Output the (x, y) coordinate of the center of the cell containing the given text.  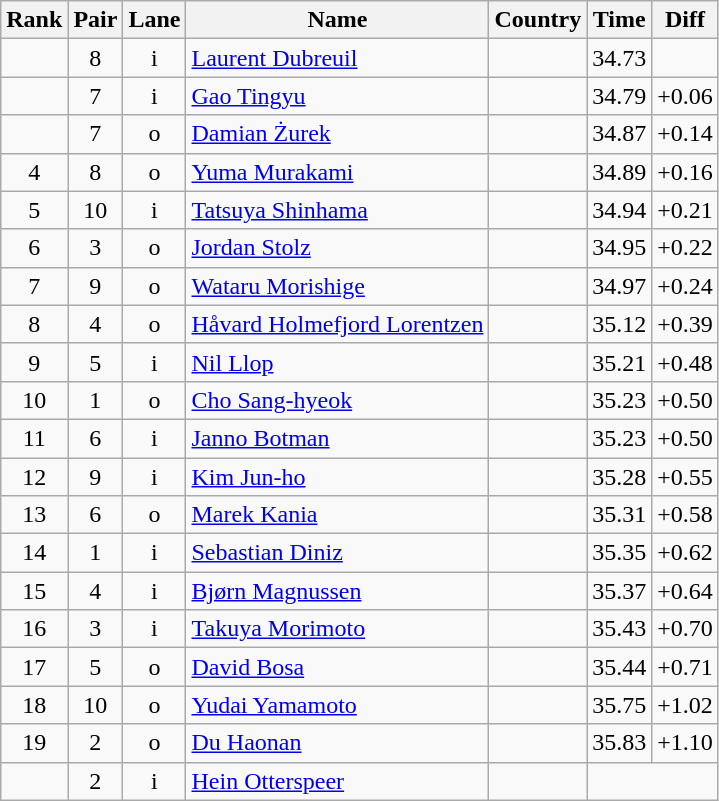
Cho Sang-hyeok (338, 400)
35.44 (620, 667)
Wataru Morishige (338, 286)
+0.64 (686, 591)
35.83 (620, 743)
Yuma Murakami (338, 172)
Janno Botman (338, 438)
34.95 (620, 248)
Bjørn Magnussen (338, 591)
Lane (154, 20)
Rank (34, 20)
Sebastian Diniz (338, 553)
Marek Kania (338, 515)
+0.58 (686, 515)
David Bosa (338, 667)
+0.55 (686, 477)
+1.10 (686, 743)
35.37 (620, 591)
34.87 (620, 134)
Name (338, 20)
19 (34, 743)
35.31 (620, 515)
15 (34, 591)
+0.62 (686, 553)
17 (34, 667)
14 (34, 553)
+0.24 (686, 286)
+1.02 (686, 705)
+0.22 (686, 248)
34.89 (620, 172)
11 (34, 438)
34.94 (620, 210)
Diff (686, 20)
Pair (96, 20)
35.21 (620, 362)
Tatsuya Shinhama (338, 210)
+0.14 (686, 134)
+0.21 (686, 210)
+0.16 (686, 172)
35.43 (620, 629)
Yudai Yamamoto (338, 705)
Hein Otterspeer (338, 781)
34.79 (620, 96)
Håvard Holmefjord Lorentzen (338, 324)
18 (34, 705)
Du Haonan (338, 743)
+0.70 (686, 629)
13 (34, 515)
Damian Żurek (338, 134)
35.28 (620, 477)
Kim Jun-ho (338, 477)
Takuya Morimoto (338, 629)
34.73 (620, 58)
+0.39 (686, 324)
12 (34, 477)
35.75 (620, 705)
+0.48 (686, 362)
Gao Tingyu (338, 96)
Laurent Dubreuil (338, 58)
Nil Llop (338, 362)
35.12 (620, 324)
Time (620, 20)
34.97 (620, 286)
16 (34, 629)
+0.71 (686, 667)
Jordan Stolz (338, 248)
+0.06 (686, 96)
35.35 (620, 553)
Country (538, 20)
